Locate the cell with the specified text and output its (X, Y) center coordinate. 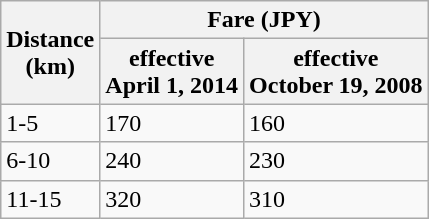
effectiveOctober 19, 2008 (336, 72)
310 (336, 199)
6-10 (50, 161)
Distance(km) (50, 52)
320 (172, 199)
effectiveApril 1, 2014 (172, 72)
170 (172, 123)
160 (336, 123)
11-15 (50, 199)
Fare (JPY) (264, 20)
1-5 (50, 123)
240 (172, 161)
230 (336, 161)
